Pinpoint the cell where the given text exists, returning its (X, Y) midpoint coordinate. 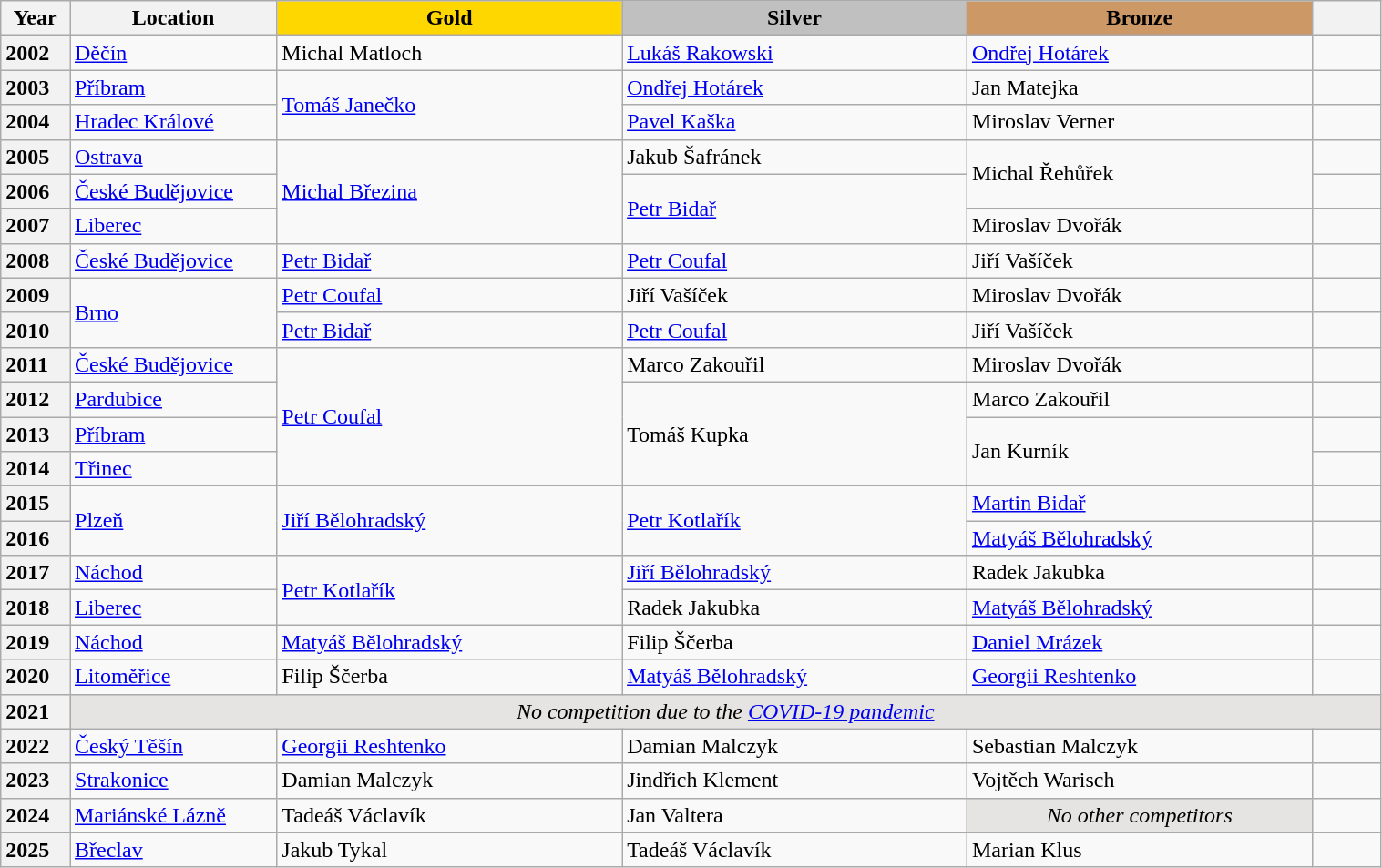
Michal Řehůřek (1139, 174)
2024 (36, 815)
2017 (36, 573)
Gold (450, 18)
Břeclav (173, 850)
Vojtěch Warisch (1139, 781)
Hradec Králové (173, 122)
2013 (36, 434)
Tomáš Janečko (450, 105)
Brno (173, 312)
2023 (36, 781)
2006 (36, 191)
2012 (36, 399)
Martin Bidař (1139, 504)
Jindřich Klement (794, 781)
Michal Březina (450, 191)
Jan Kurník (1139, 452)
2002 (36, 53)
Pardubice (173, 399)
Tomáš Kupka (794, 434)
Sebastian Malczyk (1139, 746)
2021 (36, 711)
Jakub Tykal (450, 850)
2019 (36, 642)
2011 (36, 364)
Michal Matloch (450, 53)
Bronze (1139, 18)
2003 (36, 87)
Marian Klus (1139, 850)
2020 (36, 677)
2018 (36, 608)
2009 (36, 295)
2010 (36, 330)
Location (173, 18)
2022 (36, 746)
No competition due to the COVID-19 pandemic (725, 711)
2007 (36, 226)
2025 (36, 850)
Strakonice (173, 781)
Daniel Mrázek (1139, 642)
Mariánské Lázně (173, 815)
Jan Valtera (794, 815)
Silver (794, 18)
Pavel Kaška (794, 122)
2015 (36, 504)
2008 (36, 260)
Třinec (173, 469)
Plzeň (173, 521)
Miroslav Verner (1139, 122)
Year (36, 18)
No other competitors (1139, 815)
Český Těšín (173, 746)
Jakub Šafránek (794, 157)
2014 (36, 469)
Děčín (173, 53)
Jan Matejka (1139, 87)
2005 (36, 157)
Lukáš Rakowski (794, 53)
Litoměřice (173, 677)
2016 (36, 538)
2004 (36, 122)
Ostrava (173, 157)
